Identify which cell holds the provided text, then report its (x, y) central coordinate. 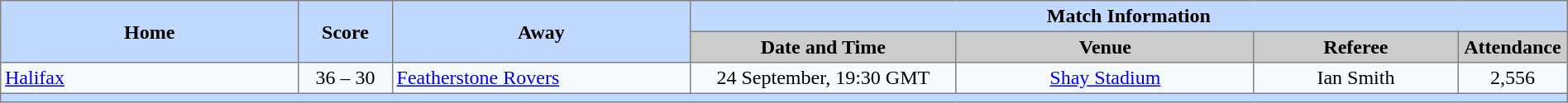
Match Information (1128, 16)
Attendance (1513, 47)
Ian Smith (1355, 78)
Date and Time (823, 47)
2,556 (1513, 78)
Featherstone Rovers (541, 78)
Referee (1355, 47)
Venue (1105, 47)
24 September, 19:30 GMT (823, 78)
Away (541, 31)
Shay Stadium (1105, 78)
36 – 30 (346, 78)
Home (150, 31)
Halifax (150, 78)
Score (346, 31)
